Search for the cell housing the specified text and yield its [x, y] center coordinate. 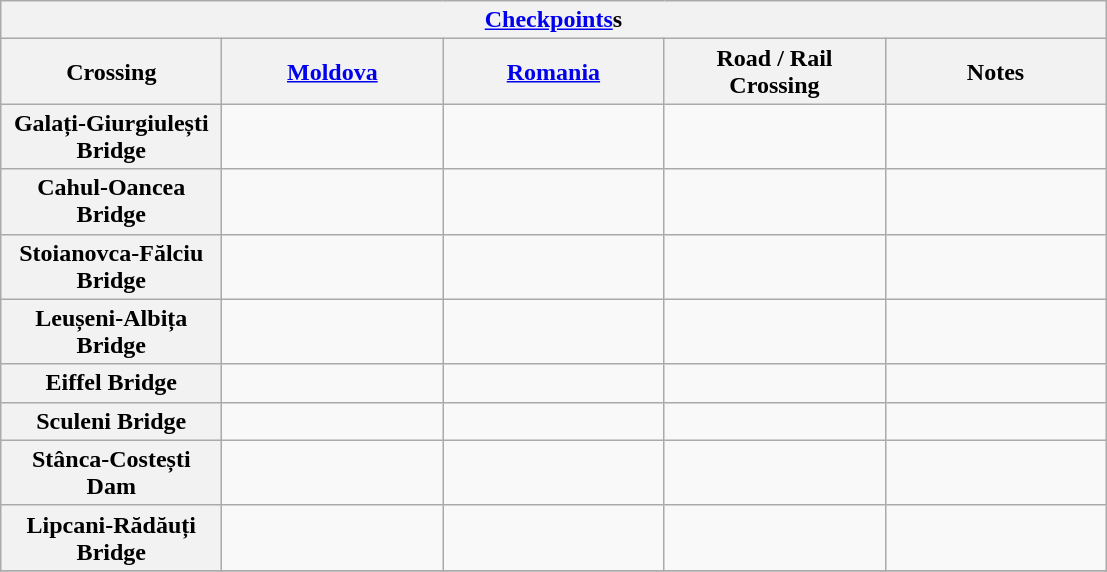
Stânca-Costești Dam [112, 472]
Cahul-Oancea Bridge [112, 202]
Sculeni Bridge [112, 421]
Eiffel Bridge [112, 383]
Moldova [332, 72]
Galați-Giurgiulești Bridge [112, 136]
Crossing [112, 72]
Romania [554, 72]
Stoianovca-Fălciu Bridge [112, 266]
Road / Rail Crossing [774, 72]
Lipcani-Rădăuți Bridge [112, 538]
Notes [996, 72]
Checkpointss [554, 20]
Leușeni-Albița Bridge [112, 332]
